Provide the [X, Y] coordinate of the cell's center where the given text is located.  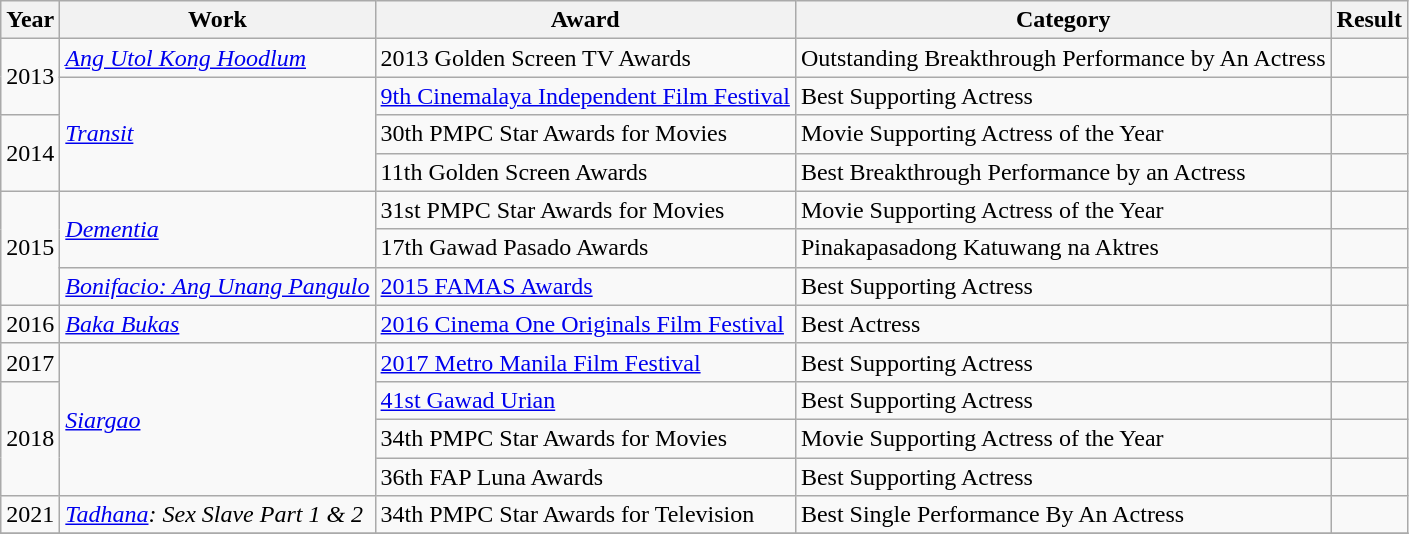
2013 Golden Screen TV Awards [585, 58]
11th Golden Screen Awards [585, 172]
2021 [30, 515]
36th FAP Luna Awards [585, 477]
Siargao [218, 419]
17th Gawad Pasado Awards [585, 248]
Pinakapasadong Katuwang na Aktres [1063, 248]
2016 [30, 324]
2015 FAMAS Awards [585, 286]
Result [1369, 20]
41st Gawad Urian [585, 400]
Ang Utol Kong Hoodlum [218, 58]
Best Single Performance By An Actress [1063, 515]
30th PMPC Star Awards for Movies [585, 134]
2018 [30, 438]
Best Breakthrough Performance by an Actress [1063, 172]
Work [218, 20]
2017 [30, 362]
Baka Bukas [218, 324]
34th PMPC Star Awards for Movies [585, 438]
Outstanding Breakthrough Performance by An Actress [1063, 58]
Bonifacio: Ang Unang Pangulo [218, 286]
Best Actress [1063, 324]
2015 [30, 248]
Year [30, 20]
2016 Cinema One Originals Film Festival [585, 324]
Dementia [218, 229]
Tadhana: Sex Slave Part 1 & 2 [218, 515]
2014 [30, 153]
2013 [30, 77]
Transit [218, 134]
34th PMPC Star Awards for Television [585, 515]
Award [585, 20]
31st PMPC Star Awards for Movies [585, 210]
9th Cinemalaya Independent Film Festival [585, 96]
Category [1063, 20]
2017 Metro Manila Film Festival [585, 362]
